Extract the (x, y) coordinate from the center of the cell holding the provided text.  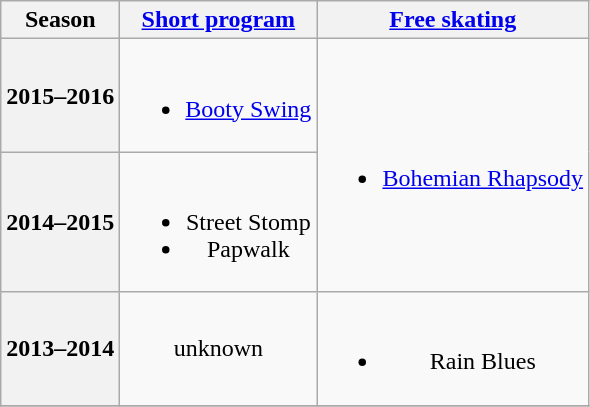
Rain Blues (453, 348)
Free skating (453, 20)
Season (60, 20)
Street StompPapwalk (218, 222)
Booty Swing (218, 96)
Bohemian Rhapsody (453, 166)
2015–2016 (60, 96)
2013–2014 (60, 348)
Short program (218, 20)
unknown (218, 348)
2014–2015 (60, 222)
